Capture the cell that displays the provided text and extract its [X, Y] central coordinate. 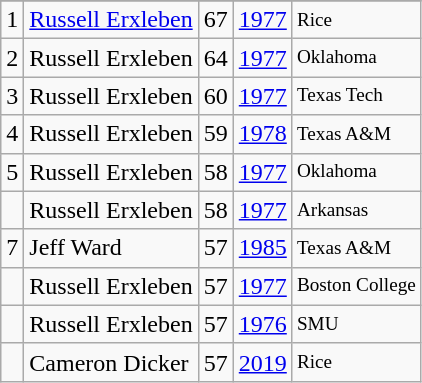
3 [12, 96]
7 [12, 248]
64 [216, 58]
5 [12, 172]
67 [216, 20]
Arkansas [356, 210]
1978 [262, 134]
2019 [262, 362]
1976 [262, 324]
Texas Tech [356, 96]
Jeff Ward [111, 248]
1 [12, 20]
60 [216, 96]
Cameron Dicker [111, 362]
4 [12, 134]
SMU [356, 324]
2 [12, 58]
Boston College [356, 286]
1985 [262, 248]
59 [216, 134]
